Locate the cell with the specified text and output its [X, Y] center coordinate. 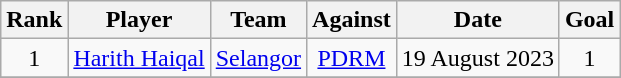
PDRM [352, 58]
Player [139, 20]
Harith Haiqal [139, 58]
Team [258, 20]
Against [352, 20]
Selangor [258, 58]
Date [478, 20]
Rank [34, 20]
19 August 2023 [478, 58]
Goal [589, 20]
